Pinpoint the cell where the given text exists, returning its [x, y] midpoint coordinate. 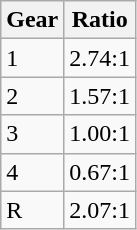
2.74:1 [100, 58]
1.57:1 [100, 96]
3 [32, 134]
4 [32, 172]
2 [32, 96]
1.00:1 [100, 134]
Ratio [100, 20]
1 [32, 58]
0.67:1 [100, 172]
R [32, 210]
2.07:1 [100, 210]
Gear [32, 20]
